Capture the cell that displays the provided text and extract its (x, y) central coordinate. 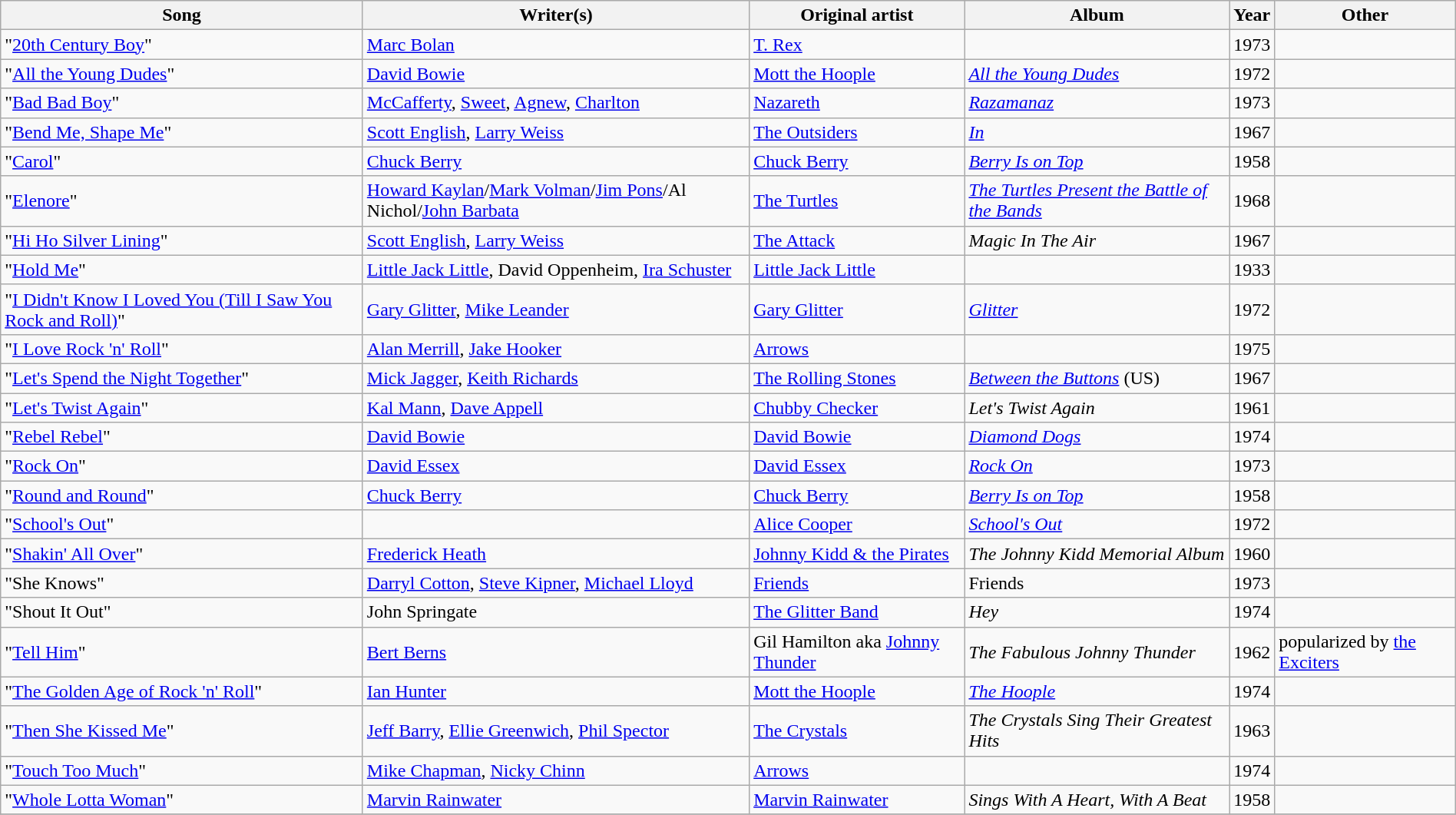
Alice Cooper (857, 525)
Hey (1097, 612)
Jeff Barry, Ellie Greenwich, Phil Spector (556, 731)
The Crystals (857, 731)
"Bend Me, Shape Me" (182, 132)
Gary Glitter (857, 309)
"Shakin' All Over" (182, 554)
The Turtles Present the Battle of the Bands (1097, 201)
All the Young Dudes (1097, 74)
"She Knows" (182, 583)
Razamanaz (1097, 103)
Writer(s) (556, 15)
1960 (1252, 554)
Other (1365, 15)
Mike Chapman, Nicky Chinn (556, 770)
"20th Century Boy" (182, 45)
The Attack (857, 240)
1961 (1252, 408)
Bert Berns (556, 651)
Alan Merrill, Jake Hooker (556, 349)
In (1097, 132)
Gary Glitter, Mike Leander (556, 309)
The Johnny Kidd Memorial Album (1097, 554)
"I Love Rock 'n' Roll" (182, 349)
1968 (1252, 201)
"Hi Ho Silver Lining" (182, 240)
Rock On (1097, 466)
"Then She Kissed Me" (182, 731)
"Bad Bad Boy" (182, 103)
John Springate (556, 612)
"School's Out" (182, 525)
"Touch Too Much" (182, 770)
1933 (1252, 270)
Diamond Dogs (1097, 437)
Little Jack Little (857, 270)
popularized by the Exciters (1365, 651)
The Outsiders (857, 132)
Kal Mann, Dave Appell (556, 408)
Year (1252, 15)
Let's Twist Again (1097, 408)
Little Jack Little, David Oppenheim, Ira Schuster (556, 270)
Gil Hamilton aka Johnny Thunder (857, 651)
"Elenore" (182, 201)
"The Golden Age of Rock 'n' Roll" (182, 691)
The Rolling Stones (857, 378)
"Round and Round" (182, 495)
The Glitter Band (857, 612)
1962 (1252, 651)
The Fabulous Johnny Thunder (1097, 651)
Howard Kaylan/Mark Volman/Jim Pons/Al Nichol/John Barbata (556, 201)
The Turtles (857, 201)
"Whole Lotta Woman" (182, 800)
The Hoople (1097, 691)
"Hold Me" (182, 270)
Album (1097, 15)
Glitter (1097, 309)
1975 (1252, 349)
Darryl Cotton, Steve Kipner, Michael Lloyd (556, 583)
"Shout It Out" (182, 612)
Nazareth (857, 103)
Magic In The Air (1097, 240)
"Tell Him" (182, 651)
1963 (1252, 731)
"All the Young Dudes" (182, 74)
"Let's Spend the Night Together" (182, 378)
"Let's Twist Again" (182, 408)
Sings With A Heart, With A Beat (1097, 800)
Frederick Heath (556, 554)
Chubby Checker (857, 408)
Song (182, 15)
Marc Bolan (556, 45)
T. Rex (857, 45)
Original artist (857, 15)
Mick Jagger, Keith Richards (556, 378)
McCafferty, Sweet, Agnew, Charlton (556, 103)
School's Out (1097, 525)
"Rock On" (182, 466)
Ian Hunter (556, 691)
"I Didn't Know I Loved You (Till I Saw You Rock and Roll)" (182, 309)
"Carol" (182, 161)
Between the Buttons (US) (1097, 378)
Johnny Kidd & the Pirates (857, 554)
"Rebel Rebel" (182, 437)
The Crystals Sing Their Greatest Hits (1097, 731)
